Return (X, Y) of the center of cell containing provided text 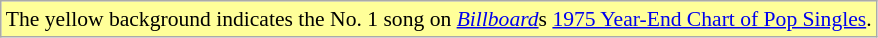
The yellow background indicates the No. 1 song on Billboards 1975 Year-End Chart of Pop Singles. (439, 19)
